Output the [x, y] coordinate of the center of the cell containing the given text.  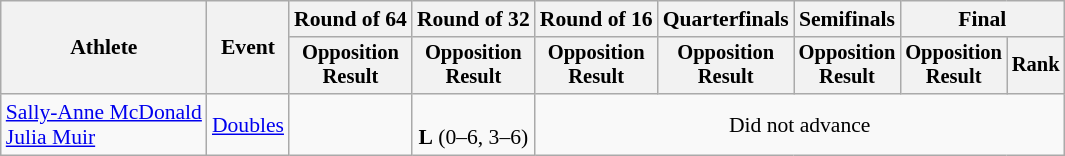
L (0–6, 3–6) [474, 124]
Athlete [104, 48]
Rank [1036, 66]
Quarterfinals [726, 19]
Round of 32 [474, 19]
Doubles [248, 124]
Round of 64 [350, 19]
Round of 16 [596, 19]
Final [982, 19]
Semifinals [848, 19]
Did not advance [800, 124]
Event [248, 48]
Sally-Anne McDonaldJulia Muir [104, 124]
